Find where the given text appears and provide that cell's center as (x, y) coordinate. 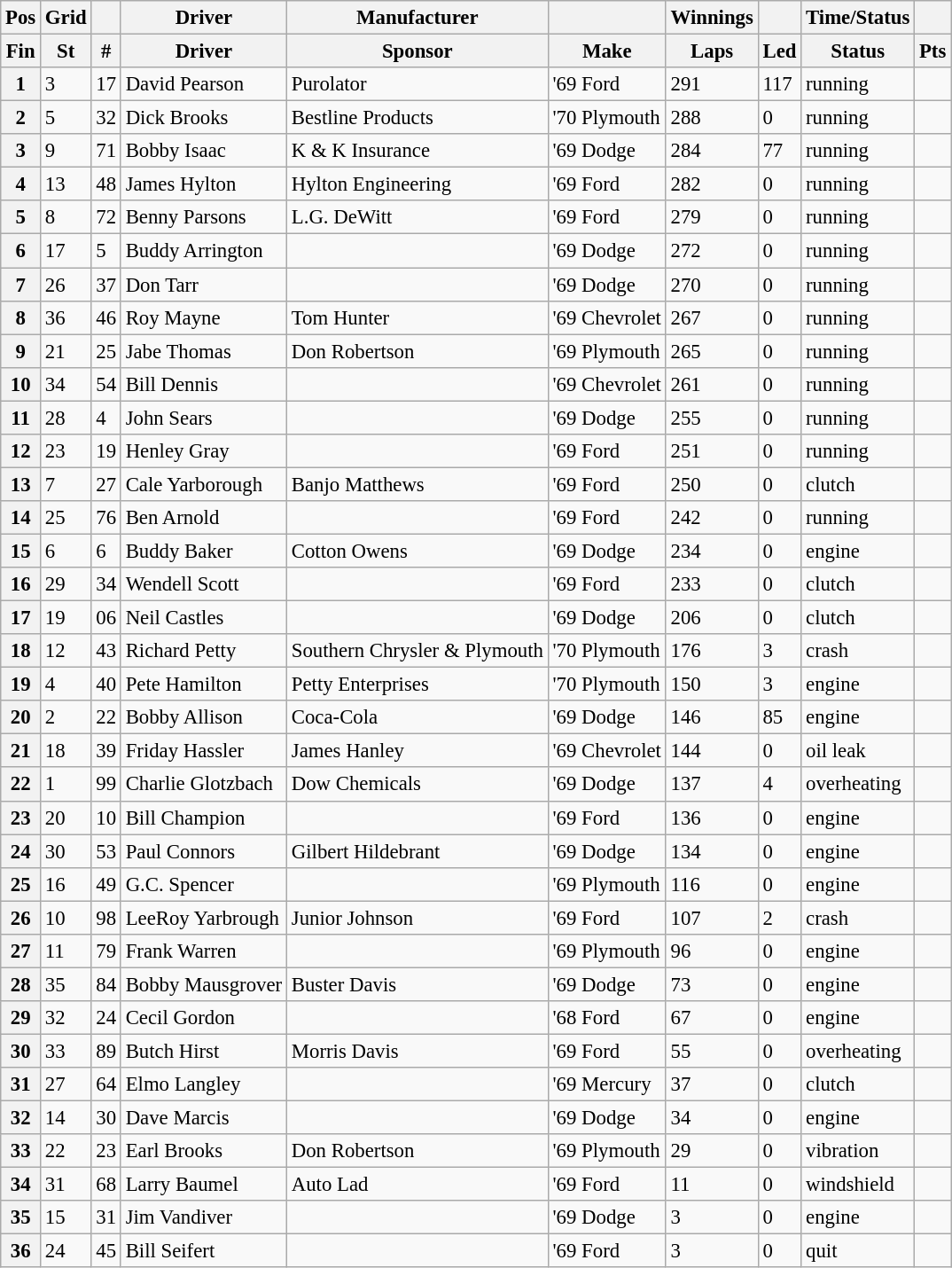
Butch Hirst (204, 1051)
Frank Warren (204, 951)
Ben Arnold (204, 518)
76 (106, 518)
Tom Hunter (417, 317)
146 (712, 717)
49 (106, 884)
David Pearson (204, 84)
67 (712, 1018)
Jabe Thomas (204, 351)
K & K Insurance (417, 151)
Bobby Isaac (204, 151)
Make (606, 51)
136 (712, 818)
53 (106, 851)
Time/Status (858, 18)
Elmo Langley (204, 1084)
284 (712, 151)
06 (106, 618)
206 (712, 618)
Bill Seifert (204, 1251)
Led (780, 51)
73 (712, 984)
250 (712, 484)
Petty Enterprises (417, 685)
233 (712, 584)
Charlie Glotzbach (204, 785)
Cecil Gordon (204, 1018)
Laps (712, 51)
Bill Champion (204, 818)
Buddy Baker (204, 551)
99 (106, 785)
Bobby Allison (204, 717)
Roy Mayne (204, 317)
Southern Chrysler & Plymouth (417, 651)
Dick Brooks (204, 118)
Grid (66, 18)
134 (712, 851)
Coca-Cola (417, 717)
Henley Gray (204, 451)
quit (858, 1251)
150 (712, 685)
54 (106, 384)
43 (106, 651)
96 (712, 951)
St (66, 51)
Pete Hamilton (204, 685)
Paul Connors (204, 851)
242 (712, 518)
'68 Ford (606, 1018)
Pos (21, 18)
L.G. DeWitt (417, 217)
48 (106, 184)
137 (712, 785)
261 (712, 384)
LeeRoy Yarbrough (204, 918)
Winnings (712, 18)
234 (712, 551)
270 (712, 285)
John Sears (204, 418)
Cotton Owens (417, 551)
Sponsor (417, 51)
72 (106, 217)
255 (712, 418)
116 (712, 884)
Cale Yarborough (204, 484)
144 (712, 751)
Richard Petty (204, 651)
Bobby Mausgrover (204, 984)
Dave Marcis (204, 1118)
Buster Davis (417, 984)
176 (712, 651)
Jim Vandiver (204, 1217)
Purolator (417, 84)
117 (780, 84)
291 (712, 84)
Buddy Arrington (204, 251)
Bill Dennis (204, 384)
107 (712, 918)
84 (106, 984)
279 (712, 217)
85 (780, 717)
vibration (858, 1151)
Gilbert Hildebrant (417, 851)
40 (106, 685)
Auto Lad (417, 1185)
39 (106, 751)
71 (106, 151)
288 (712, 118)
79 (106, 951)
Morris Davis (417, 1051)
oil leak (858, 751)
77 (780, 151)
Friday Hassler (204, 751)
Junior Johnson (417, 918)
Larry Baumel (204, 1185)
45 (106, 1251)
46 (106, 317)
Banjo Matthews (417, 484)
'69 Mercury (606, 1084)
Fin (21, 51)
Earl Brooks (204, 1151)
Bestline Products (417, 118)
# (106, 51)
Hylton Engineering (417, 184)
James Hylton (204, 184)
64 (106, 1084)
89 (106, 1051)
282 (712, 184)
98 (106, 918)
windshield (858, 1185)
251 (712, 451)
Status (858, 51)
265 (712, 351)
272 (712, 251)
Dow Chemicals (417, 785)
Don Tarr (204, 285)
55 (712, 1051)
68 (106, 1185)
Wendell Scott (204, 584)
Pts (932, 51)
James Hanley (417, 751)
G.C. Spencer (204, 884)
Neil Castles (204, 618)
Manufacturer (417, 18)
267 (712, 317)
Benny Parsons (204, 217)
